Search for the cell housing the specified text and yield its [X, Y] center coordinate. 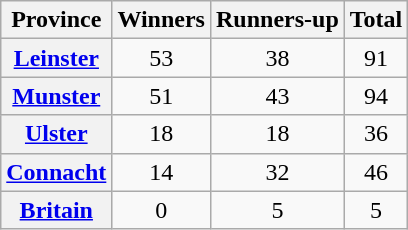
Connacht [56, 172]
14 [162, 172]
Runners-up [277, 20]
36 [376, 134]
Ulster [56, 134]
91 [376, 58]
Province [56, 20]
Britain [56, 210]
51 [162, 96]
32 [277, 172]
0 [162, 210]
Munster [56, 96]
38 [277, 58]
Winners [162, 20]
46 [376, 172]
53 [162, 58]
94 [376, 96]
Total [376, 20]
43 [277, 96]
Leinster [56, 58]
